For the text-containing cell, return its midpoint in [X, Y] coordinate format. 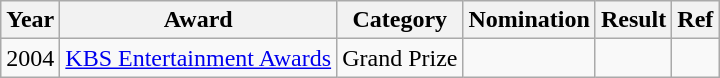
Category [400, 20]
Award [198, 20]
2004 [30, 58]
KBS Entertainment Awards [198, 58]
Nomination [529, 20]
Grand Prize [400, 58]
Year [30, 20]
Ref [696, 20]
Result [633, 20]
